Capture the cell that displays the provided text and extract its (x, y) central coordinate. 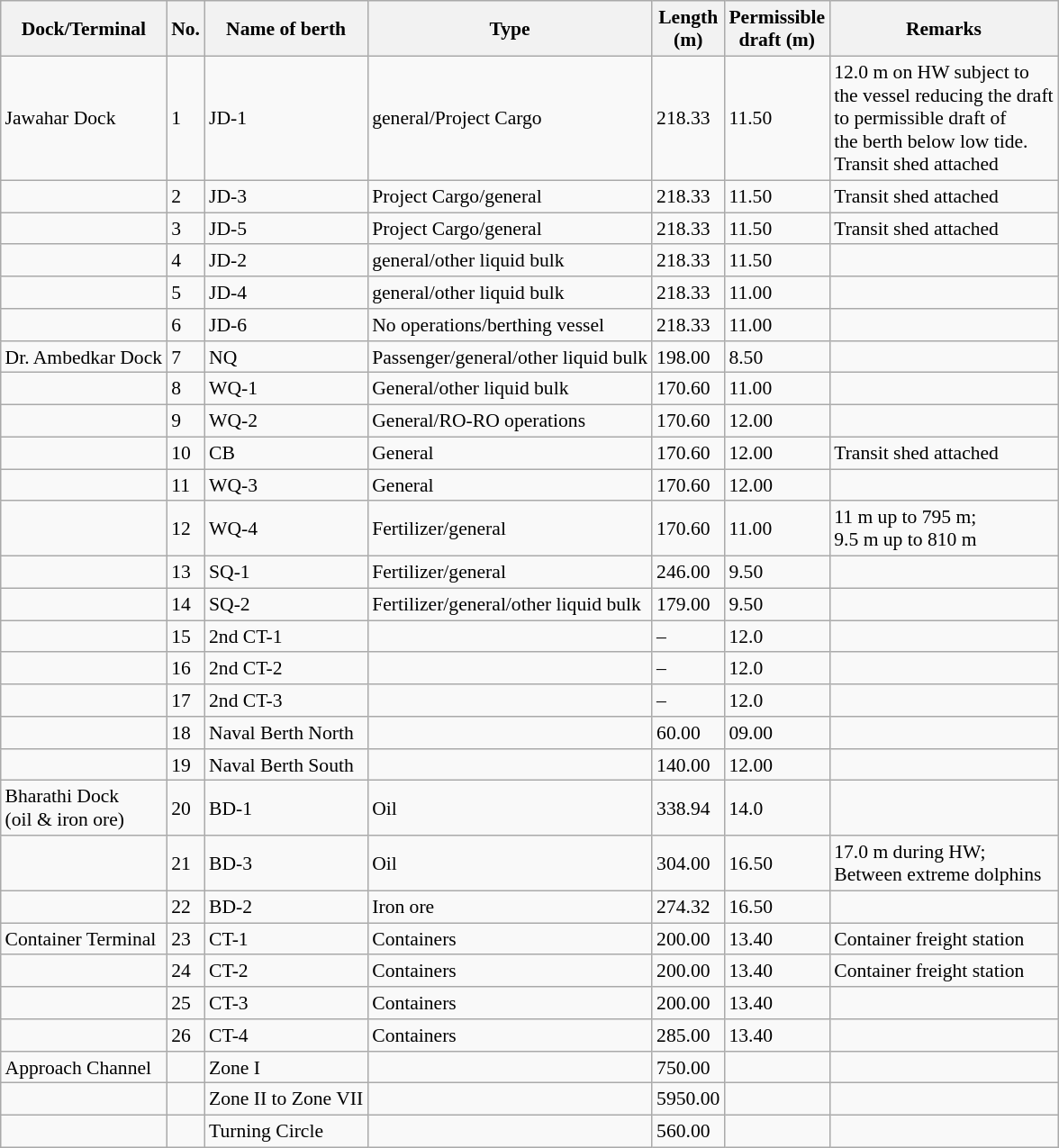
5 (186, 293)
JD-3 (286, 196)
6 (186, 325)
19 (186, 764)
BD-3 (286, 863)
Type (510, 29)
285.00 (688, 1035)
Iron ore (510, 907)
Zone II to Zone VII (286, 1099)
Bharathi Dock(oil & iron ore) (85, 809)
274.32 (688, 907)
22 (186, 907)
8.50 (776, 357)
2nd CT-3 (286, 701)
17 (186, 701)
14 (186, 604)
Length(m) (688, 29)
general/Project Cargo (510, 118)
WQ-4 (286, 528)
25 (186, 1003)
Fertilizer/general/other liquid bulk (510, 604)
Zone I (286, 1067)
CT-4 (286, 1035)
General/RO-RO operations (510, 420)
26 (186, 1035)
BD-2 (286, 907)
9 (186, 420)
20 (186, 809)
246.00 (688, 572)
17.0 m during HW;Between extreme dolphins (944, 863)
WQ-1 (286, 389)
SQ-2 (286, 604)
5950.00 (688, 1099)
Name of berth (286, 29)
CT-3 (286, 1003)
304.00 (688, 863)
1 (186, 118)
4 (186, 260)
11 m up to 795 m;9.5 m up to 810 m (944, 528)
No operations/berthing vessel (510, 325)
12 (186, 528)
Container Terminal (85, 939)
09.00 (776, 733)
560.00 (688, 1131)
2nd CT-1 (286, 637)
Turning Circle (286, 1131)
Naval Berth North (286, 733)
JD-4 (286, 293)
10 (186, 453)
21 (186, 863)
JD-6 (286, 325)
SQ-1 (286, 572)
179.00 (688, 604)
23 (186, 939)
No. (186, 29)
Naval Berth South (286, 764)
13 (186, 572)
CB (286, 453)
750.00 (688, 1067)
60.00 (688, 733)
General/other liquid bulk (510, 389)
7 (186, 357)
BD-1 (286, 809)
Passenger/general/other liquid bulk (510, 357)
JD-5 (286, 229)
198.00 (688, 357)
Remarks (944, 29)
WQ-3 (286, 485)
Dr. Ambedkar Dock (85, 357)
JD-1 (286, 118)
16 (186, 668)
3 (186, 229)
JD-2 (286, 260)
18 (186, 733)
Approach Channel (85, 1067)
Dock/Terminal (85, 29)
Jawahar Dock (85, 118)
WQ-2 (286, 420)
CT-1 (286, 939)
8 (186, 389)
2 (186, 196)
NQ (286, 357)
2nd CT-2 (286, 668)
140.00 (688, 764)
14.0 (776, 809)
CT-2 (286, 971)
15 (186, 637)
Permissibledraft (m) (776, 29)
11 (186, 485)
12.0 m on HW subject tothe vessel reducing the draftto permissible draft ofthe berth below low tide.Transit shed attached (944, 118)
24 (186, 971)
338.94 (688, 809)
